Output the (X, Y) coordinate of the center of the cell containing the given text.  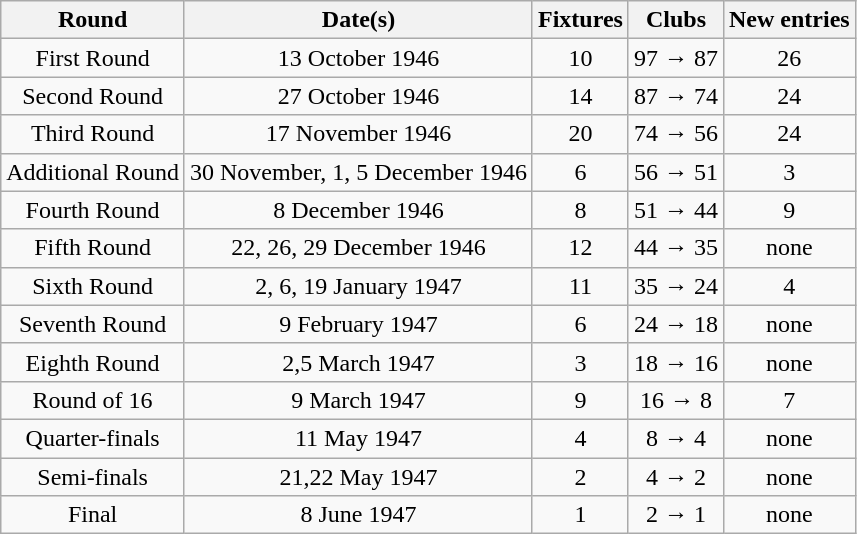
26 (789, 58)
17 November 1946 (358, 134)
51 → 44 (676, 210)
First Round (93, 58)
35 → 24 (676, 286)
2, 6, 19 January 1947 (358, 286)
Round (93, 20)
4 → 2 (676, 477)
Eighth Round (93, 362)
13 October 1946 (358, 58)
Third Round (93, 134)
2 → 1 (676, 515)
8 → 4 (676, 438)
Date(s) (358, 20)
Semi-finals (93, 477)
27 October 1946 (358, 96)
14 (580, 96)
30 November, 1, 5 December 1946 (358, 172)
9 March 1947 (358, 400)
9 February 1947 (358, 324)
8 June 1947 (358, 515)
Quarter-finals (93, 438)
74 → 56 (676, 134)
Seventh Round (93, 324)
Fourth Round (93, 210)
2 (580, 477)
16 → 8 (676, 400)
87 → 74 (676, 96)
18 → 16 (676, 362)
Fifth Round (93, 248)
11 May 1947 (358, 438)
7 (789, 400)
Final (93, 515)
22, 26, 29 December 1946 (358, 248)
24 → 18 (676, 324)
97 → 87 (676, 58)
Sixth Round (93, 286)
Second Round (93, 96)
1 (580, 515)
New entries (789, 20)
11 (580, 286)
Clubs (676, 20)
56 → 51 (676, 172)
10 (580, 58)
8 December 1946 (358, 210)
Additional Round (93, 172)
8 (580, 210)
21,22 May 1947 (358, 477)
Fixtures (580, 20)
2,5 March 1947 (358, 362)
44 → 35 (676, 248)
Round of 16 (93, 400)
20 (580, 134)
12 (580, 248)
